Locate the cell with the specified text and output its (x, y) center coordinate. 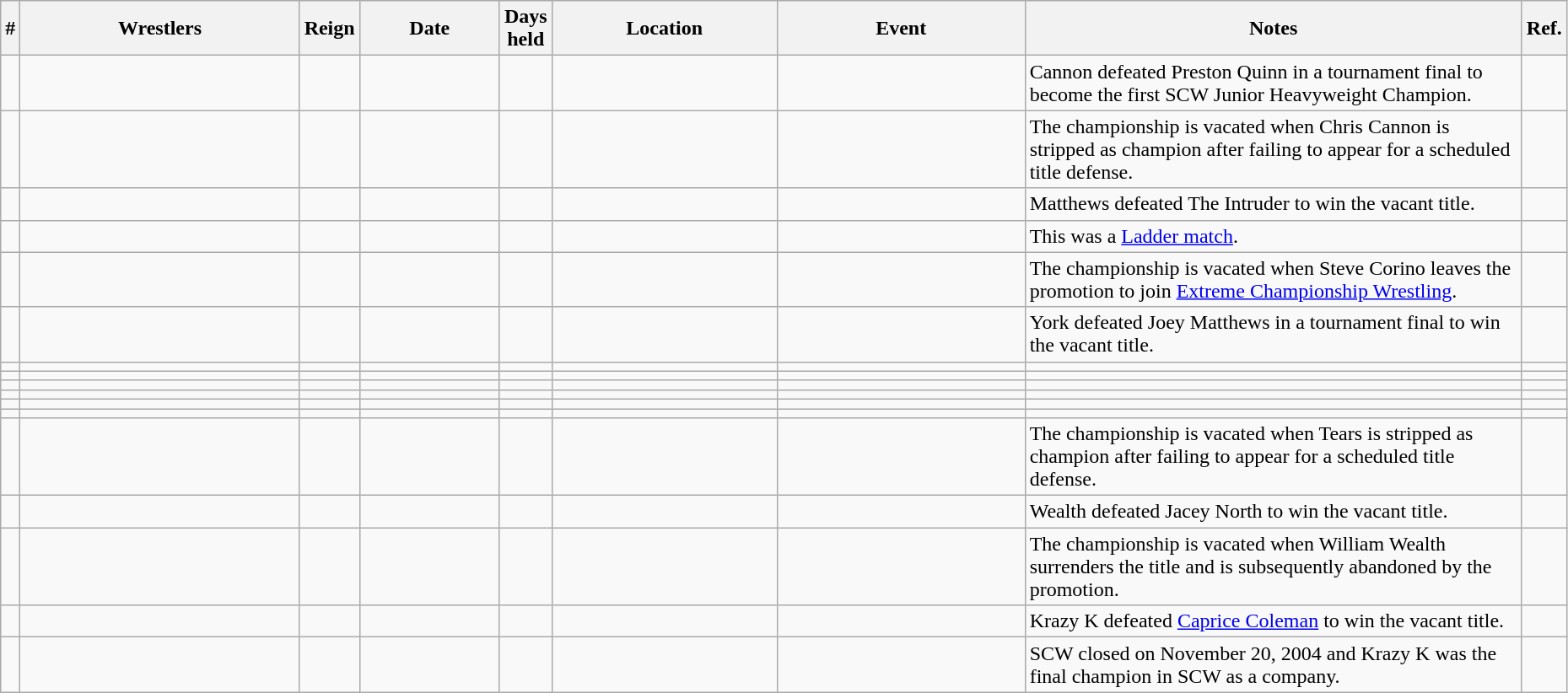
Event (901, 29)
The championship is vacated when William Wealth surrenders the title and is subsequently abandoned by the promotion. (1274, 567)
Matthews defeated The Intruder to win the vacant title. (1274, 204)
Wealth defeated Jacey North to win the vacant title. (1274, 512)
Date (429, 29)
Krazy K defeated Caprice Coleman to win the vacant title. (1274, 621)
The championship is vacated when Steve Corino leaves the promotion to join Extreme Championship Wrestling. (1274, 280)
This was a Ladder match. (1274, 236)
Reign (329, 29)
SCW closed on November 20, 2004 and Krazy K was the final champion in SCW as a company. (1274, 664)
# (10, 29)
The championship is vacated when Tears is stripped as champion after failing to appear for a scheduled title defense. (1274, 457)
Ref. (1544, 29)
Wrestlers (160, 29)
York defeated Joey Matthews in a tournament final to win the vacant title. (1274, 334)
Cannon defeated Preston Quinn in a tournament final to become the first SCW Junior Heavyweight Champion. (1274, 83)
Location (665, 29)
The championship is vacated when Chris Cannon is stripped as champion after failing to appear for a scheduled title defense. (1274, 149)
Notes (1274, 29)
Daysheld (525, 29)
